Find where the given text appears and provide that cell's center as (x, y) coordinate. 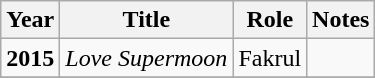
Fakrul (270, 58)
Title (146, 20)
2015 (30, 58)
Love Supermoon (146, 58)
Notes (341, 20)
Year (30, 20)
Role (270, 20)
